Provide the [x, y] coordinate of the cell's center where the given text is located.  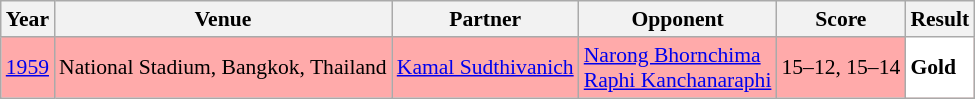
1959 [28, 68]
Narong Bhornchima Raphi Kanchanaraphi [678, 68]
Year [28, 19]
Score [840, 19]
Kamal Sudthivanich [486, 68]
15–12, 15–14 [840, 68]
National Stadium, Bangkok, Thailand [223, 68]
Result [940, 19]
Venue [223, 19]
Partner [486, 19]
Gold [940, 68]
Opponent [678, 19]
